Detect which cell encompasses the target text, then output its (x, y) center coordinate. 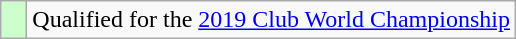
Qualified for the 2019 Club World Championship (272, 20)
